Search for the cell housing the specified text and yield its [x, y] center coordinate. 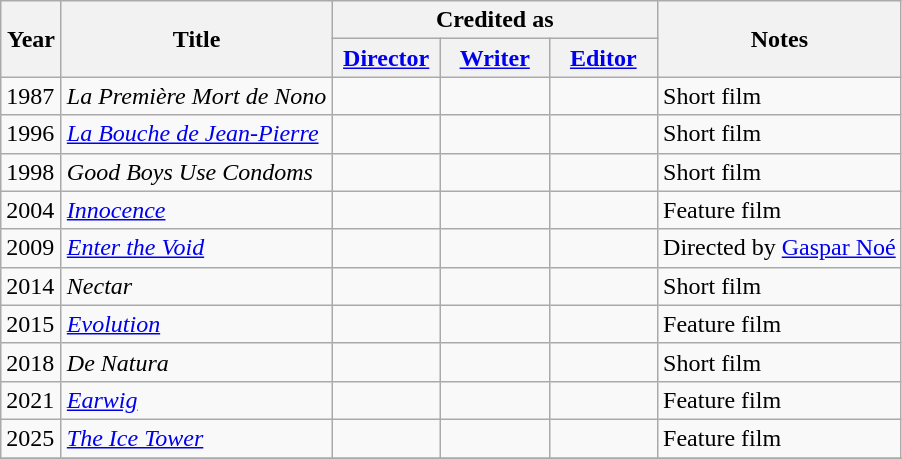
Year [32, 39]
Title [196, 39]
Directed by Gaspar Noé [780, 248]
Innocence [196, 210]
La Bouche de Jean-Pierre [196, 134]
The Ice Tower [196, 438]
Writer [494, 58]
Editor [604, 58]
2015 [32, 324]
Director [386, 58]
1996 [32, 134]
2018 [32, 362]
De Natura [196, 362]
Earwig [196, 400]
2009 [32, 248]
2025 [32, 438]
Nectar [196, 286]
La Première Mort de Nono [196, 96]
1998 [32, 172]
Good Boys Use Condoms [196, 172]
2021 [32, 400]
2014 [32, 286]
1987 [32, 96]
Evolution [196, 324]
Credited as [495, 20]
Enter the Void [196, 248]
Notes [780, 39]
2004 [32, 210]
